From the cell containing the given text, extract its center point as [x, y] coordinate. 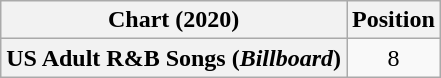
8 [394, 58]
Chart (2020) [174, 20]
US Adult R&B Songs (Billboard) [174, 58]
Position [394, 20]
